Capture the cell that displays the provided text and extract its [x, y] central coordinate. 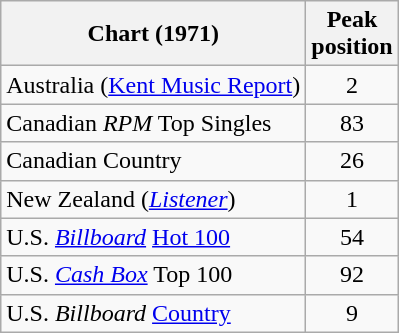
New Zealand (Listener) [154, 199]
26 [352, 161]
2 [352, 85]
U.S. Billboard Hot 100 [154, 237]
Peakposition [352, 34]
Canadian RPM Top Singles [154, 123]
Chart (1971) [154, 34]
92 [352, 275]
U.S. Billboard Country [154, 313]
9 [352, 313]
Canadian Country [154, 161]
83 [352, 123]
1 [352, 199]
U.S. Cash Box Top 100 [154, 275]
54 [352, 237]
Australia (Kent Music Report) [154, 85]
